Detect which cell encompasses the target text, then output its [X, Y] center coordinate. 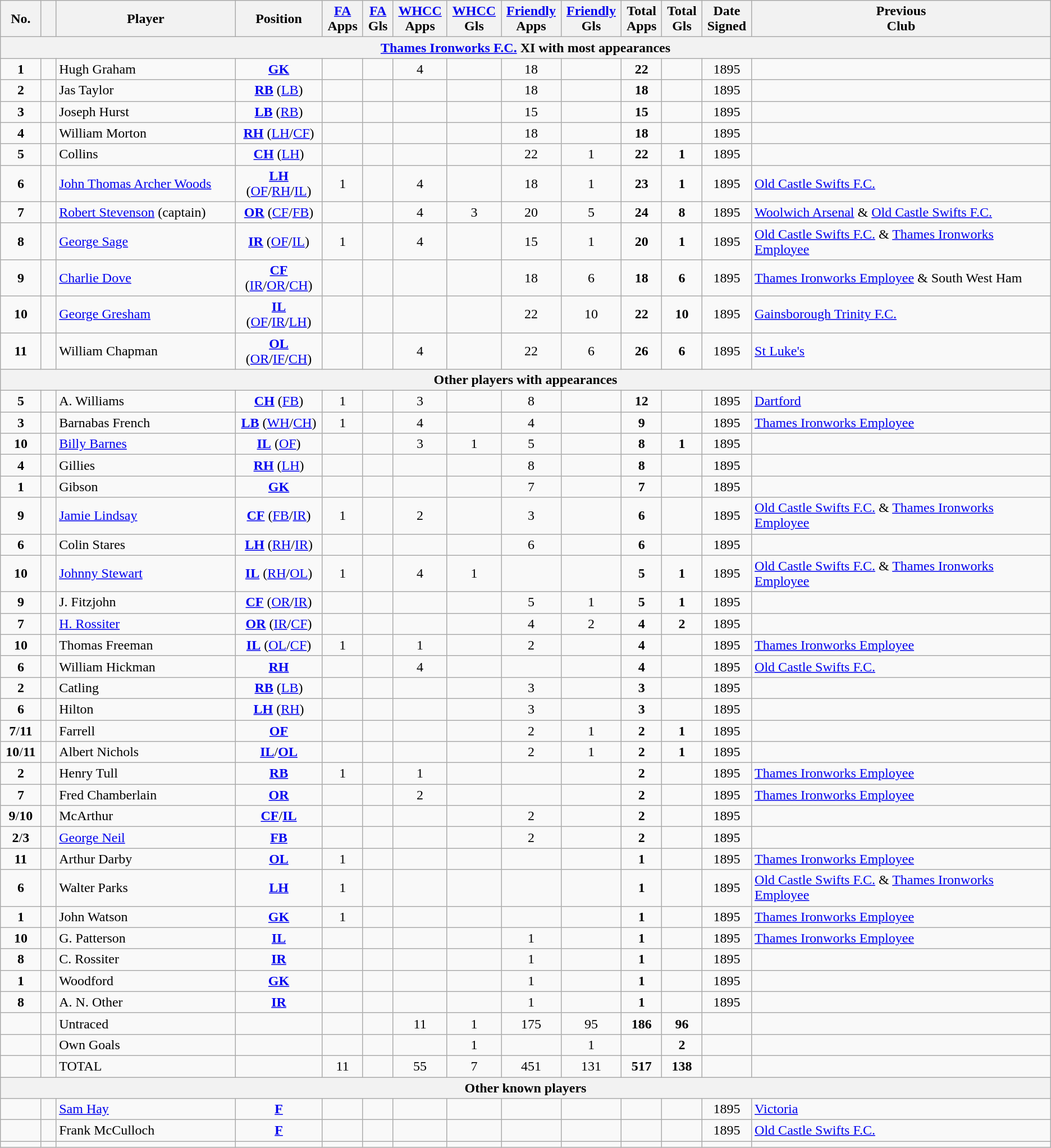
Gainsborough Trinity F.C. [902, 314]
IL (OL/CF) [278, 645]
131 [592, 1066]
Jas Taylor [146, 90]
OF [278, 730]
Thames Ironworks F.C. XI with most appearances [525, 48]
FAGls [378, 19]
Dartford [902, 401]
26 [641, 350]
G. Patterson [146, 938]
George Neil [146, 838]
OR (IR/CF) [278, 624]
CH (LH) [278, 154]
OR [278, 795]
Hilton [146, 709]
175 [531, 1023]
St Luke's [902, 350]
OL [278, 859]
FB [278, 838]
LH (RH) [278, 709]
Woolwich Arsenal & Old Castle Swifts F.C. [902, 212]
Collins [146, 154]
Arthur Darby [146, 859]
IL (RH/OL) [278, 574]
William Chapman [146, 350]
CH (FB) [278, 401]
RB [278, 774]
Frank McCulloch [146, 1131]
A. Williams [146, 401]
Albert Nichols [146, 752]
Gibson [146, 487]
23 [641, 183]
A. N. Other [146, 1002]
C. Rossiter [146, 959]
H. Rossiter [146, 624]
LB (RB) [278, 112]
9/10 [21, 816]
CF (OR/IR) [278, 602]
10/11 [21, 752]
Henry Tull [146, 774]
RH (LH) [278, 465]
LH [278, 888]
LB (WH/CH) [278, 423]
Walter Parks [146, 888]
24 [641, 212]
Colin Stares [146, 545]
Woodford [146, 981]
Thomas Freeman [146, 645]
2/3 [21, 838]
138 [682, 1066]
TotalGls [682, 19]
PreviousClub [902, 19]
McArthur [146, 816]
95 [592, 1023]
517 [641, 1066]
John Thomas Archer Woods [146, 183]
FriendlyGls [592, 19]
William Hickman [146, 666]
WHCCApps [420, 19]
Position [278, 19]
IR (OF/IL) [278, 241]
OL (OR/IF/CH) [278, 350]
John Watson [146, 917]
TOTAL [146, 1066]
186 [641, 1023]
IL/OL [278, 752]
Untraced [146, 1023]
FAApps [342, 19]
CF (FB/IR) [278, 515]
451 [531, 1066]
Joseph Hurst [146, 112]
Victoria [902, 1109]
IL [278, 938]
Billy Barnes [146, 444]
12 [641, 401]
Charlie Dove [146, 277]
Player [146, 19]
WHCCGls [474, 19]
7/11 [21, 730]
IL (OF/IR/LH) [278, 314]
Other known players [525, 1087]
William Morton [146, 133]
Hugh Graham [146, 69]
LH (OF/RH/IL) [278, 183]
CF/IL [278, 816]
George Sage [146, 241]
Other players with appearances [525, 380]
IL (OF) [278, 444]
Fred Chamberlain [146, 795]
J. Fitzjohn [146, 602]
RH [278, 666]
Barnabas French [146, 423]
Catling [146, 688]
FriendlyApps [531, 19]
TotalApps [641, 19]
Jamie Lindsay [146, 515]
Gillies [146, 465]
No. [21, 19]
Own Goals [146, 1045]
96 [682, 1023]
Robert Stevenson (captain) [146, 212]
Johnny Stewart [146, 574]
DateSigned [726, 19]
Farrell [146, 730]
George Gresham [146, 314]
Thames Ironworks Employee & South West Ham [902, 277]
CF (IR/OR/CH) [278, 277]
LH (RH/IR) [278, 545]
Sam Hay [146, 1109]
OR (CF/FB) [278, 212]
RH (LH/CF) [278, 133]
55 [420, 1066]
